Output the (X, Y) coordinate of the center of the cell containing the given text.  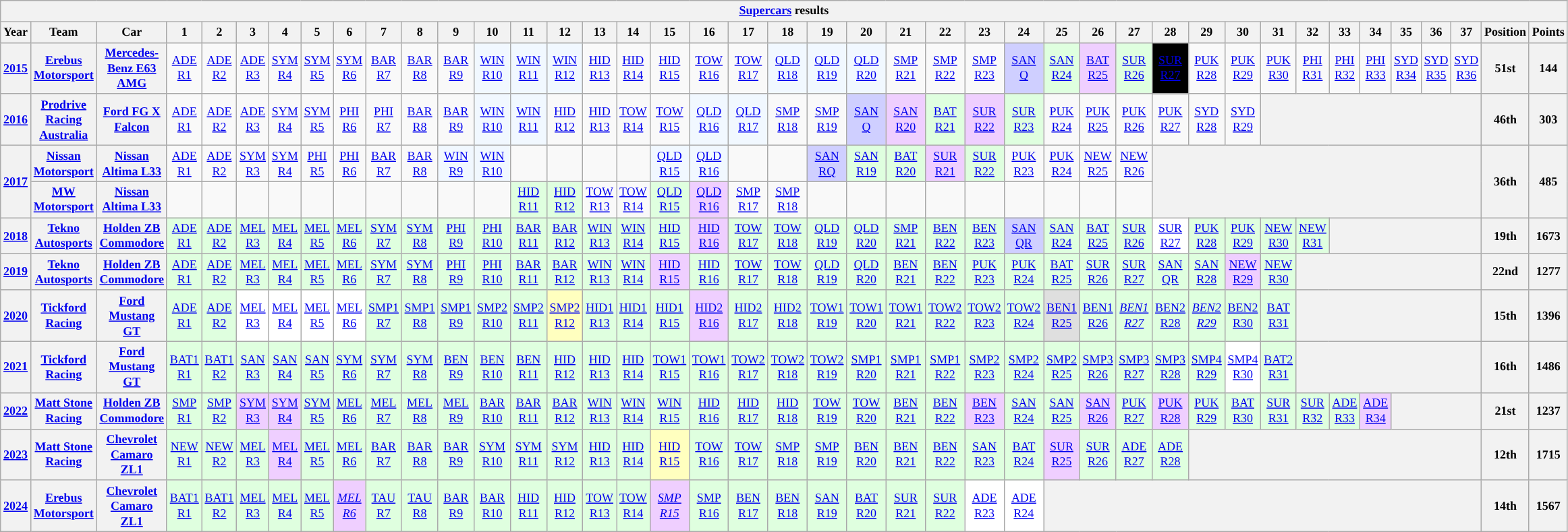
SMP3R28 (1171, 367)
NEWR25 (1098, 163)
2018 (16, 236)
36 (1436, 32)
SMP2R25 (1062, 367)
TAUR8 (420, 506)
HID1R15 (669, 316)
NEWR2 (219, 454)
2023 (16, 454)
SYDR29 (1243, 119)
BENR9 (456, 367)
NEWR1 (184, 454)
PUKR25 (1098, 119)
SMPR17 (748, 200)
BATR31 (1279, 316)
46th (1506, 119)
HID1R13 (600, 316)
BEN2R30 (1243, 316)
SMP1R8 (420, 316)
NEWR31 (1313, 236)
23 (984, 32)
25 (1062, 32)
2015 (16, 68)
BAT2R31 (1279, 367)
BENR20 (866, 454)
HID2R17 (748, 316)
MELR9 (456, 411)
18 (787, 32)
TOW2R22 (945, 316)
TOW1R21 (905, 316)
ADER33 (1345, 411)
SMPR15 (669, 506)
BENR11 (528, 367)
ADER34 (1376, 411)
SYDR35 (1436, 68)
PHIR32 (1345, 68)
SMP2R10 (493, 316)
SMP3R26 (1098, 367)
TAUR7 (384, 506)
ADER27 (1134, 454)
WINR12 (565, 68)
10 (493, 32)
SMPR1 (184, 411)
SANR4 (285, 367)
15th (1506, 316)
19th (1506, 236)
ADER28 (1171, 454)
MELR8 (420, 411)
BENR17 (748, 506)
NEWR26 (1134, 163)
BEN2R28 (1171, 316)
36th (1506, 181)
MW Motorsport (63, 200)
13 (600, 32)
TOWR15 (669, 119)
2021 (16, 367)
2019 (16, 272)
19 (827, 32)
TOW1R20 (866, 316)
PUKR30 (1279, 68)
BENR10 (493, 367)
12 (565, 32)
SMPR2 (219, 411)
SURR23 (1024, 119)
SYDR34 (1406, 68)
SMPR16 (709, 506)
9 (456, 32)
37 (1467, 32)
6 (349, 32)
2022 (16, 411)
Points (1548, 32)
ADER23 (984, 506)
1715 (1548, 454)
TOW2R17 (748, 367)
2 (219, 32)
1567 (1548, 506)
24 (1024, 32)
SYMR12 (565, 454)
5 (317, 32)
1277 (1548, 272)
1486 (1548, 367)
BENR18 (787, 506)
21st (1506, 411)
51st (1506, 68)
SMP1R22 (945, 367)
Mercedes-Benz E63 AMG (132, 68)
SMP1R9 (456, 316)
21 (905, 32)
NEWR29 (1243, 272)
BEN1R25 (1062, 316)
31 (1279, 32)
SYMR11 (528, 454)
QLDR17 (748, 119)
Nissan Motorsport (63, 163)
BATR21 (945, 119)
34 (1376, 32)
HIDR18 (787, 411)
SYDR28 (1206, 119)
ADER24 (1024, 506)
SURR31 (1279, 411)
TOW1R19 (827, 316)
SMP4R30 (1243, 367)
17 (748, 32)
3 (253, 32)
PHIR33 (1376, 68)
TOW2R23 (984, 316)
SMP2R12 (565, 316)
SMP2R24 (1024, 367)
BATR30 (1243, 411)
28 (1171, 32)
27 (1134, 32)
HID2R18 (787, 316)
2017 (16, 181)
TOW1R15 (669, 367)
SYMR10 (493, 454)
SANRQ (827, 163)
PHIR31 (1313, 68)
2016 (16, 119)
BEN1R27 (1134, 316)
SANR5 (317, 367)
SANR23 (984, 454)
SANR26 (1098, 411)
TOW2R19 (827, 367)
2024 (16, 506)
WINR9 (456, 163)
22 (945, 32)
SURR32 (1313, 411)
HID1R14 (634, 316)
16 (709, 32)
SANR3 (253, 367)
7 (384, 32)
Team (63, 32)
Supercars results (784, 11)
2020 (16, 316)
TOW2R24 (1024, 316)
SYDR36 (1467, 68)
TOWR19 (827, 411)
TOWR20 (866, 411)
4 (285, 32)
PHIR5 (317, 163)
SMP1R20 (866, 367)
Year (16, 32)
32 (1313, 32)
HIDR17 (748, 411)
WINR15 (669, 411)
144 (1548, 68)
1 (184, 32)
1237 (1548, 411)
SMP3R27 (1134, 367)
14 (634, 32)
SANR28 (1206, 272)
33 (1345, 32)
HID2R16 (709, 316)
Car (132, 32)
14th (1506, 506)
22nd (1506, 272)
35 (1406, 32)
SANR25 (1062, 411)
16th (1506, 367)
12th (1506, 454)
BEN1R26 (1098, 316)
29 (1206, 32)
Position (1506, 32)
QLDR18 (787, 68)
485 (1548, 181)
BEN2R29 (1206, 316)
PUKR26 (1134, 119)
Ford FG X Falcon (132, 119)
303 (1548, 119)
MELR7 (384, 411)
26 (1098, 32)
SURR25 (1062, 454)
1396 (1548, 316)
8 (420, 32)
SMP2R23 (984, 367)
BATR24 (1024, 454)
SMP1R21 (905, 367)
PHIR7 (384, 119)
Prodrive Racing Australia (63, 119)
1673 (1548, 236)
11 (528, 32)
20 (866, 32)
SMP2R11 (528, 316)
SMPR23 (984, 68)
SMP1R7 (384, 316)
SMPR22 (945, 68)
15 (669, 32)
TOW1R16 (709, 367)
TOW2R18 (787, 367)
SMP4R29 (1206, 367)
30 (1243, 32)
SANR20 (905, 119)
